For the text-containing cell, return its midpoint in [x, y] coordinate format. 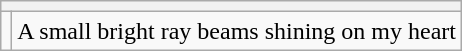
A small bright ray beams shining on my heart [237, 31]
